Determine the (X, Y) coordinate at the center of the cell enclosing the given text.  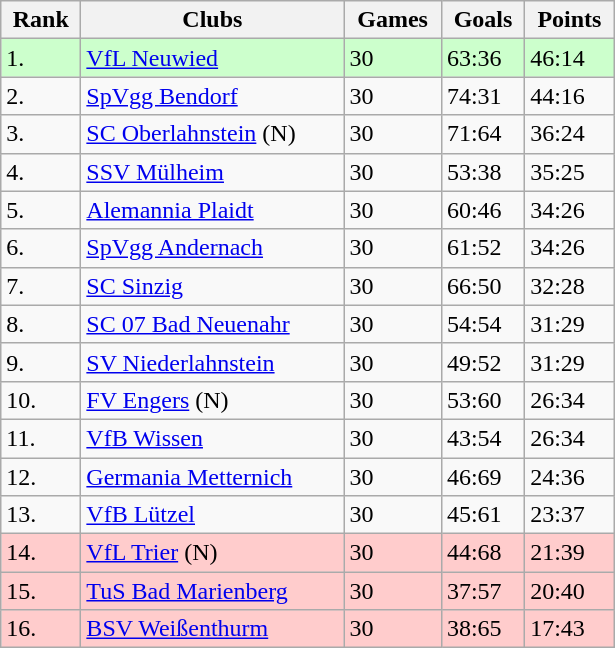
45:61 (482, 515)
VfB Wissen (212, 438)
61:52 (482, 248)
VfB Lützel (212, 515)
5. (41, 210)
71:64 (482, 134)
SpVgg Bendorf (212, 96)
63:36 (482, 58)
49:52 (482, 362)
53:60 (482, 400)
SV Niederlahnstein (212, 362)
SpVgg Andernach (212, 248)
38:65 (482, 629)
Germania Metternich (212, 477)
VfL Trier (N) (212, 553)
15. (41, 591)
44:16 (570, 96)
36:24 (570, 134)
1. (41, 58)
53:38 (482, 172)
Clubs (212, 20)
21:39 (570, 553)
SC 07 Bad Neuenahr (212, 324)
11. (41, 438)
SSV Mülheim (212, 172)
4. (41, 172)
32:28 (570, 286)
VfL Neuwied (212, 58)
FV Engers (N) (212, 400)
44:68 (482, 553)
TuS Bad Marienberg (212, 591)
17:43 (570, 629)
54:54 (482, 324)
37:57 (482, 591)
Games (393, 20)
7. (41, 286)
12. (41, 477)
35:25 (570, 172)
16. (41, 629)
Alemannia Plaidt (212, 210)
3. (41, 134)
46:69 (482, 477)
8. (41, 324)
2. (41, 96)
6. (41, 248)
24:36 (570, 477)
13. (41, 515)
SC Sinzig (212, 286)
66:50 (482, 286)
BSV Weißenthurm (212, 629)
74:31 (482, 96)
60:46 (482, 210)
20:40 (570, 591)
23:37 (570, 515)
Rank (41, 20)
Goals (482, 20)
46:14 (570, 58)
43:54 (482, 438)
SC Oberlahnstein (N) (212, 134)
Points (570, 20)
9. (41, 362)
10. (41, 400)
14. (41, 553)
